Return (X, Y) of the center of cell containing provided text 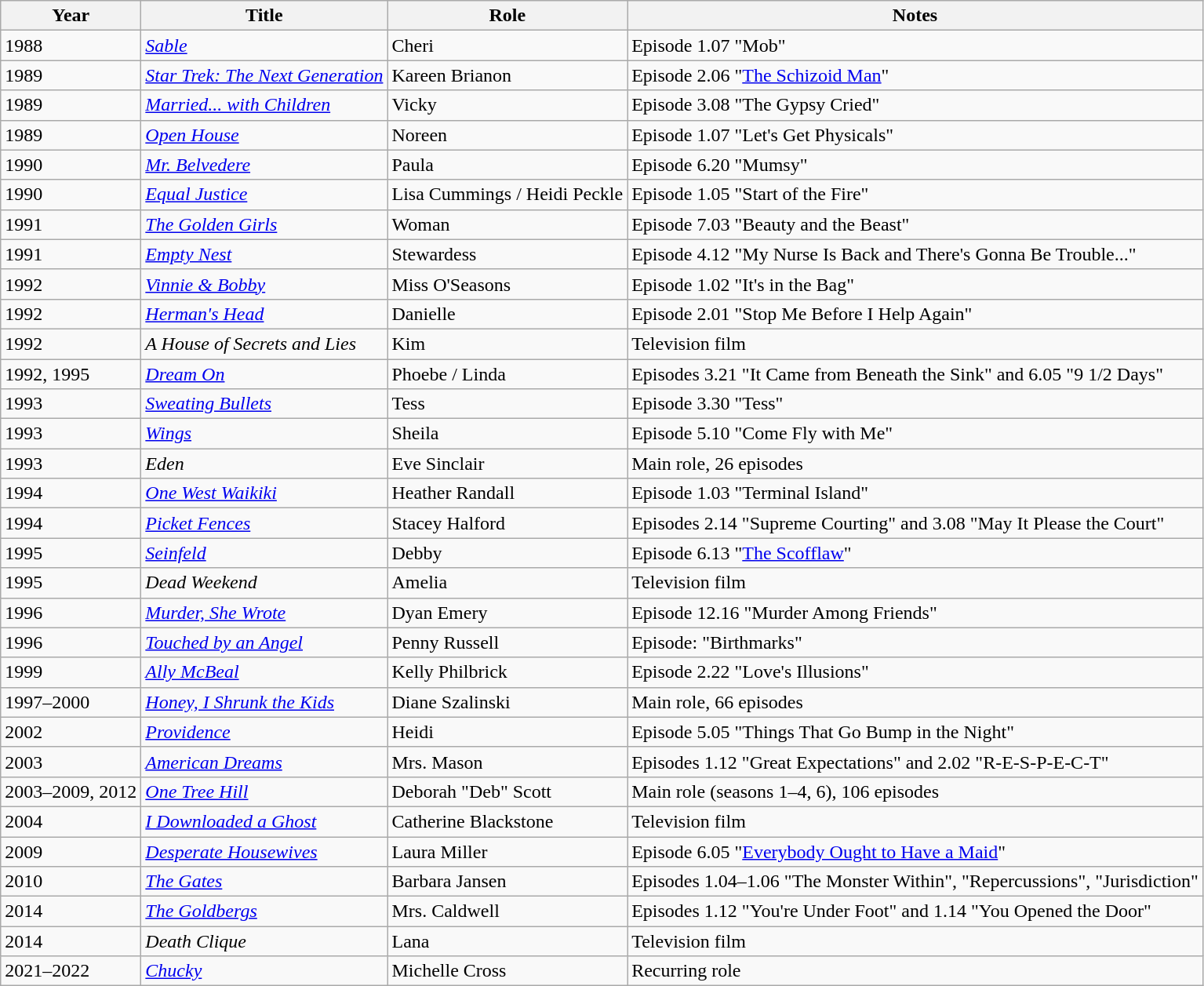
Episodes 2.14 "Supreme Courting" and 3.08 "May It Please the Court" (915, 523)
Notes (915, 16)
Main role, 26 episodes (915, 464)
Touched by an Angel (264, 642)
Episode 4.12 "My Nurse Is Back and There's Gonna Be Trouble..." (915, 254)
Episode 6.05 "Everybody Ought to Have a Maid" (915, 851)
One Tree Hill (264, 791)
2010 (71, 882)
Catherine Blackstone (507, 821)
Herman's Head (264, 314)
One West Waikiki (264, 493)
Star Trek: The Next Generation (264, 75)
Death Clique (264, 941)
Equal Justice (264, 195)
Stewardess (507, 254)
Episode 2.22 "Love's Illusions" (915, 672)
Kim (507, 344)
2004 (71, 821)
Dream On (264, 374)
Laura Miller (507, 851)
Kelly Philbrick (507, 672)
Lisa Cummings / Heidi Peckle (507, 195)
Episode: "Birthmarks" (915, 642)
Woman (507, 224)
Episodes 3.21 "It Came from Beneath the Sink" and 6.05 "9 1/2 Days" (915, 374)
Main role (seasons 1–4, 6), 106 episodes (915, 791)
Episode 6.20 "Mumsy" (915, 165)
Role (507, 16)
Sable (264, 45)
Episode 7.03 "Beauty and the Beast" (915, 224)
Episode 5.10 "Come Fly with Me" (915, 434)
Honey, I Shrunk the Kids (264, 702)
Diane Szalinski (507, 702)
Eden (264, 464)
Episode 5.05 "Things That Go Bump in the Night" (915, 732)
Seinfeld (264, 553)
A House of Secrets and Lies (264, 344)
The Golden Girls (264, 224)
Lana (507, 941)
Picket Fences (264, 523)
Episode 2.06 "The Schizoid Man" (915, 75)
Miss O'Seasons (507, 284)
Dead Weekend (264, 583)
Mr. Belvedere (264, 165)
Sweating Bullets (264, 404)
Episode 12.16 "Murder Among Friends" (915, 613)
Episode 1.03 "Terminal Island" (915, 493)
Debby (507, 553)
2003–2009, 2012 (71, 791)
Open House (264, 135)
Mrs. Mason (507, 762)
Barbara Jansen (507, 882)
Paula (507, 165)
2002 (71, 732)
Episode 2.01 "Stop Me Before I Help Again" (915, 314)
Recurring role (915, 971)
Episode 1.05 "Start of the Fire" (915, 195)
Murder, She Wrote (264, 613)
Cheri (507, 45)
Episodes 1.04–1.06 "The Monster Within", "Repercussions", "Jurisdiction" (915, 882)
Danielle (507, 314)
Penny Russell (507, 642)
Mrs. Caldwell (507, 911)
Desperate Housewives (264, 851)
Episode 1.07 "Let's Get Physicals" (915, 135)
Vicky (507, 105)
Vinnie & Bobby (264, 284)
Episodes 1.12 "Great Expectations" and 2.02 "R-E-S-P-E-C-T" (915, 762)
Year (71, 16)
Ally McBeal (264, 672)
Dyan Emery (507, 613)
Title (264, 16)
Phoebe / Linda (507, 374)
1999 (71, 672)
American Dreams (264, 762)
1992, 1995 (71, 374)
Amelia (507, 583)
Chucky (264, 971)
Main role, 66 episodes (915, 702)
Episode 1.07 "Mob" (915, 45)
Episode 6.13 "The Scofflaw" (915, 553)
Empty Nest (264, 254)
Episode 1.02 "It's in the Bag" (915, 284)
1988 (71, 45)
Providence (264, 732)
Episode 3.30 "Tess" (915, 404)
Deborah "Deb" Scott (507, 791)
Heather Randall (507, 493)
1997–2000 (71, 702)
2003 (71, 762)
Kareen Brianon (507, 75)
Heidi (507, 732)
2021–2022 (71, 971)
The Gates (264, 882)
I Downloaded a Ghost (264, 821)
Michelle Cross (507, 971)
Episodes 1.12 "You're Under Foot" and 1.14 "You Opened the Door" (915, 911)
Married... with Children (264, 105)
2009 (71, 851)
The Goldbergs (264, 911)
Tess (507, 404)
Wings (264, 434)
Sheila (507, 434)
Stacey Halford (507, 523)
Noreen (507, 135)
Eve Sinclair (507, 464)
Episode 3.08 "The Gypsy Cried" (915, 105)
